Provide the (X, Y) coordinate of the cell's center where the given text is located.  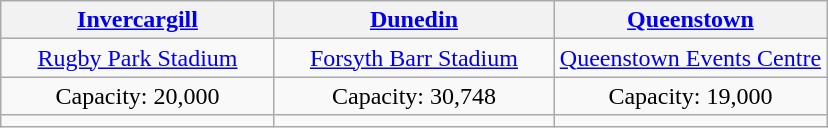
Queenstown Events Centre (690, 58)
Capacity: 20,000 (137, 96)
Capacity: 30,748 (414, 96)
Queenstown (690, 20)
Invercargill (137, 20)
Dunedin (414, 20)
Capacity: 19,000 (690, 96)
Forsyth Barr Stadium (414, 58)
Rugby Park Stadium (137, 58)
